Detect which cell encompasses the target text, then output its [x, y] center coordinate. 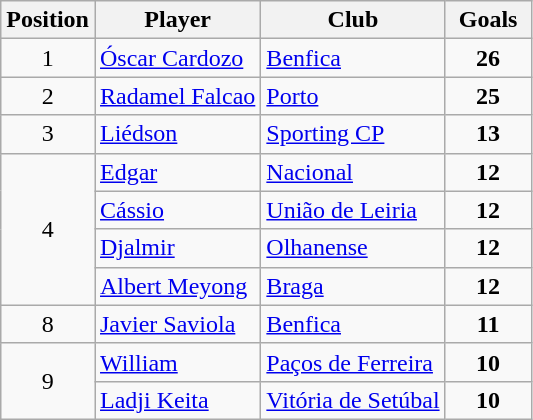
Nacional [353, 172]
Position [48, 20]
13 [488, 134]
1 [48, 58]
9 [48, 381]
Olhanense [353, 248]
Porto [353, 96]
Braga [353, 286]
26 [488, 58]
8 [48, 324]
4 [48, 229]
Liédson [177, 134]
Ladji Keita [177, 400]
Paços de Ferreira [353, 362]
União de Leiria [353, 210]
Player [177, 20]
Edgar [177, 172]
Goals [488, 20]
2 [48, 96]
11 [488, 324]
Óscar Cardozo [177, 58]
William [177, 362]
Radamel Falcao [177, 96]
25 [488, 96]
Sporting CP [353, 134]
3 [48, 134]
Albert Meyong [177, 286]
Djalmir [177, 248]
Cássio [177, 210]
Javier Saviola [177, 324]
Vitória de Setúbal [353, 400]
Club [353, 20]
